Pinpoint the cell where the given text exists, returning its [X, Y] midpoint coordinate. 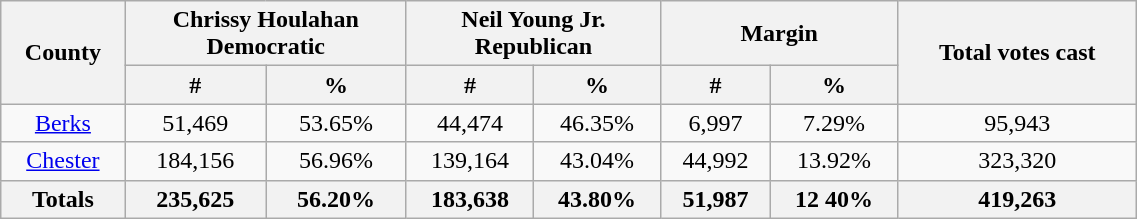
95,943 [1018, 123]
44,992 [716, 161]
Totals [63, 199]
235,625 [196, 199]
Chrissy HoulahanDemocratic [266, 34]
Neil Young Jr.Republican [533, 34]
Chester [63, 161]
7.29% [834, 123]
13.92% [834, 161]
419,263 [1018, 199]
184,156 [196, 161]
56.96% [336, 161]
43.80% [596, 199]
51,987 [716, 199]
County [63, 52]
323,320 [1018, 161]
12 40% [834, 199]
56.20% [336, 199]
139,164 [470, 161]
46.35% [596, 123]
44,474 [470, 123]
43.04% [596, 161]
51,469 [196, 123]
Total votes cast [1018, 52]
183,638 [470, 199]
Berks [63, 123]
Margin [780, 34]
6,997 [716, 123]
53.65% [336, 123]
